Output the (x, y) coordinate of the center of the cell containing the given text.  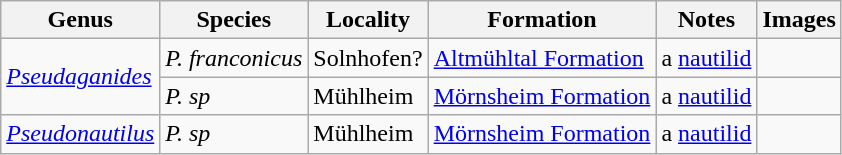
Locality (368, 20)
Altmühltal Formation (542, 58)
Notes (706, 20)
Pseudaganides (80, 77)
Species (234, 20)
Solnhofen? (368, 58)
Formation (542, 20)
Images (799, 20)
Pseudonautilus (80, 134)
P. franconicus (234, 58)
Genus (80, 20)
